Identify which cell holds the provided text, then report its [X, Y] central coordinate. 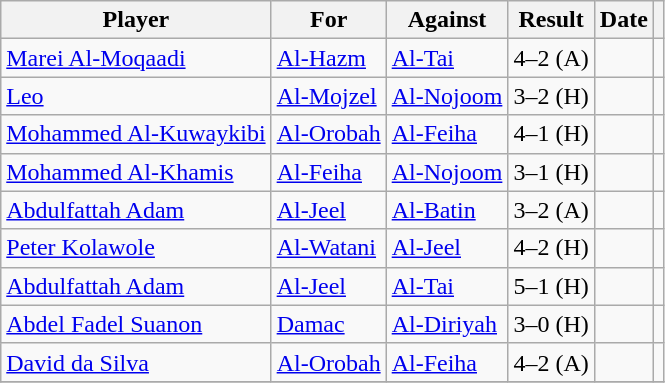
Al-Batin [447, 210]
3–1 (H) [551, 172]
Abdel Fadel Suanon [136, 324]
Against [447, 20]
Damac [328, 324]
Leo [136, 96]
4–1 (H) [551, 134]
David da Silva [136, 362]
Al-Hazm [328, 58]
Date [624, 20]
3–2 (A) [551, 210]
For [328, 20]
4–2 (H) [551, 248]
3–0 (H) [551, 324]
5–1 (H) [551, 286]
Al-Diriyah [447, 324]
Result [551, 20]
Al-Watani [328, 248]
3–2 (H) [551, 96]
Mohammed Al-Kuwaykibi [136, 134]
Peter Kolawole [136, 248]
Al-Mojzel [328, 96]
Marei Al-Moqaadi [136, 58]
Mohammed Al-Khamis [136, 172]
Player [136, 20]
